For the text-containing cell, return its midpoint in (x, y) coordinate format. 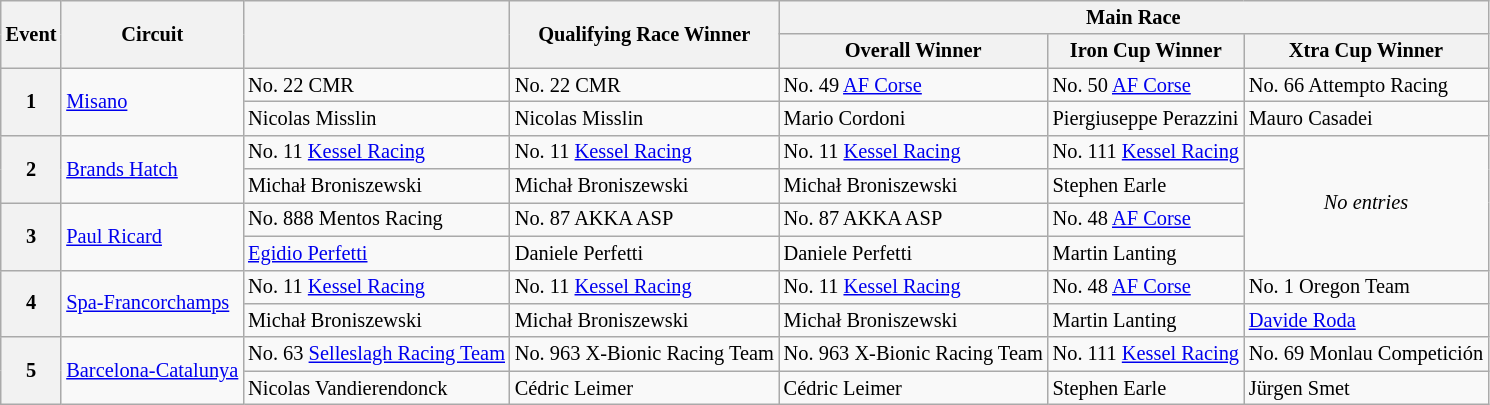
3 (32, 236)
Piergiuseppe Perazzini (1146, 118)
No entries (1366, 202)
No. 66 Attempto Racing (1366, 85)
No. 69 Monlau Competición (1366, 354)
Jürgen Smet (1366, 388)
Mauro Casadei (1366, 118)
1 (32, 102)
Main Race (1134, 17)
Egidio Perfetti (376, 253)
Brands Hatch (152, 168)
5 (32, 370)
Circuit (152, 34)
Overall Winner (914, 51)
No. 888 Mentos Racing (376, 219)
2 (32, 168)
Paul Ricard (152, 236)
Event (32, 34)
Iron Cup Winner (1146, 51)
Qualifying Race Winner (644, 34)
No. 63 Selleslagh Racing Team (376, 354)
Barcelona-Catalunya (152, 370)
No. 1 Oregon Team (1366, 287)
No. 49 AF Corse (914, 85)
Xtra Cup Winner (1366, 51)
4 (32, 304)
Spa-Francorchamps (152, 304)
Davide Roda (1366, 320)
Misano (152, 102)
No. 50 AF Corse (1146, 85)
Nicolas Vandierendonck (376, 388)
Mario Cordoni (914, 118)
